Return the (x, y) coordinate for the center point of the cell that contains the specified text.  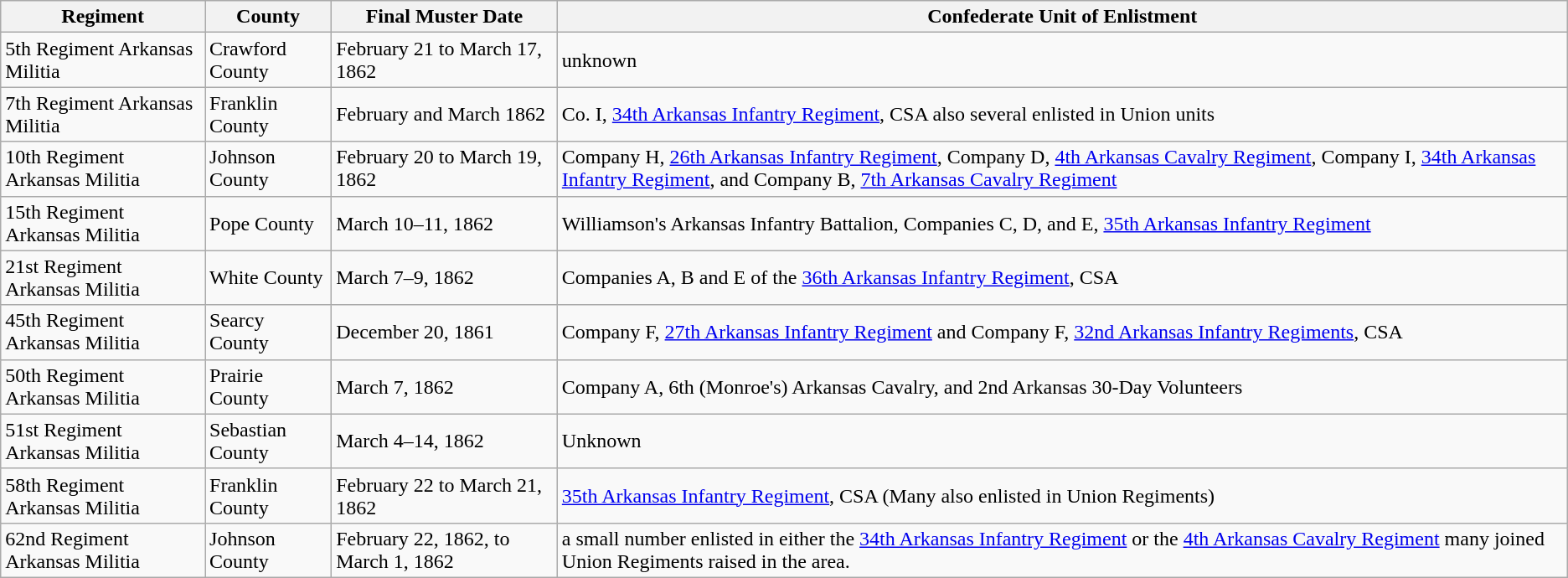
Co. I, 34th Arkansas Infantry Regiment, CSA also several enlisted in Union units (1062, 114)
62nd Regiment Arkansas Militia (103, 550)
58th Regiment Arkansas Militia (103, 496)
35th Arkansas Infantry Regiment, CSA (Many also enlisted in Union Regiments) (1062, 496)
5th Regiment Arkansas Militia (103, 60)
February and March 1862 (445, 114)
Regiment (103, 17)
Final Muster Date (445, 17)
10th Regiment Arkansas Militia (103, 169)
Williamson's Arkansas Infantry Battalion, Companies C, D, and E, 35th Arkansas Infantry Regiment (1062, 223)
Searcy County (268, 332)
15th Regiment Arkansas Militia (103, 223)
7th Regiment Arkansas Militia (103, 114)
March 7, 1862 (445, 387)
unknown (1062, 60)
March 10–11, 1862 (445, 223)
Crawford County (268, 60)
February 22, 1862, to March 1, 1862 (445, 550)
Unknown (1062, 441)
March 4–14, 1862 (445, 441)
February 21 to March 17, 1862 (445, 60)
Companies A, B and E of the 36th Arkansas Infantry Regiment, CSA (1062, 278)
County (268, 17)
Sebastian County (268, 441)
Pope County (268, 223)
51st Regiment Arkansas Militia (103, 441)
50th Regiment Arkansas Militia (103, 387)
45th Regiment Arkansas Militia (103, 332)
White County (268, 278)
21st Regiment Arkansas Militia (103, 278)
Confederate Unit of Enlistment (1062, 17)
March 7–9, 1862 (445, 278)
Prairie County (268, 387)
February 20 to March 19, 1862 (445, 169)
Company F, 27th Arkansas Infantry Regiment and Company F, 32nd Arkansas Infantry Regiments, CSA (1062, 332)
February 22 to March 21, 1862 (445, 496)
December 20, 1861 (445, 332)
Company A, 6th (Monroe's) Arkansas Cavalry, and 2nd Arkansas 30-Day Volunteers (1062, 387)
